From the cell containing the given text, extract its center point as (x, y) coordinate. 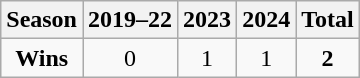
2019–22 (130, 20)
Season (42, 20)
Total (328, 20)
2024 (266, 20)
0 (130, 58)
Wins (42, 58)
2023 (208, 20)
2 (328, 58)
